Scan for the cell matching the given text and deliver its [X, Y] coordinate at center. 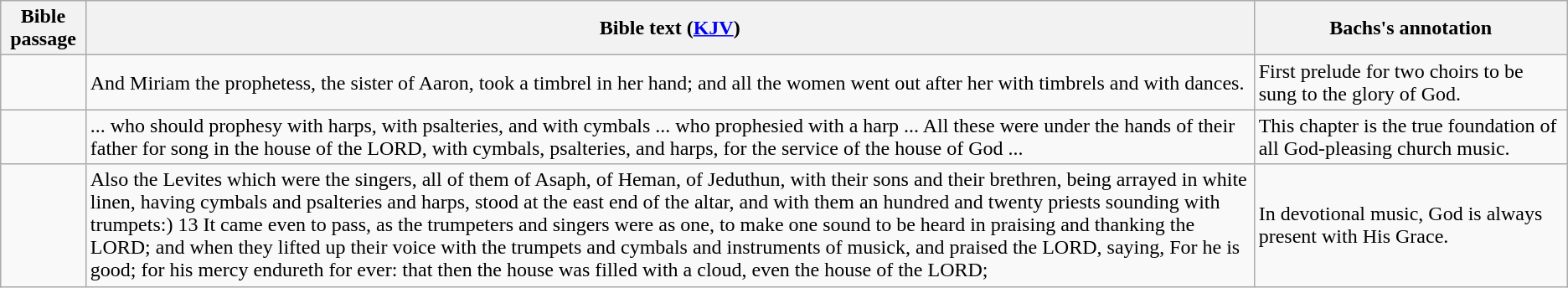
First prelude for two choirs to be sung to the glory of God. [1411, 82]
In devotional music, God is always present with His Grace. [1411, 225]
Bible passage [44, 28]
Bible text (KJV) [670, 28]
And Miriam the prophetess, the sister of Aaron, took a timbrel in her hand; and all the women went out after her with timbrels and with dances. [670, 82]
Bachs's annotation [1411, 28]
This chapter is the true foundation of all God-pleasing church music. [1411, 137]
